For the text-containing cell, return its midpoint in (x, y) coordinate format. 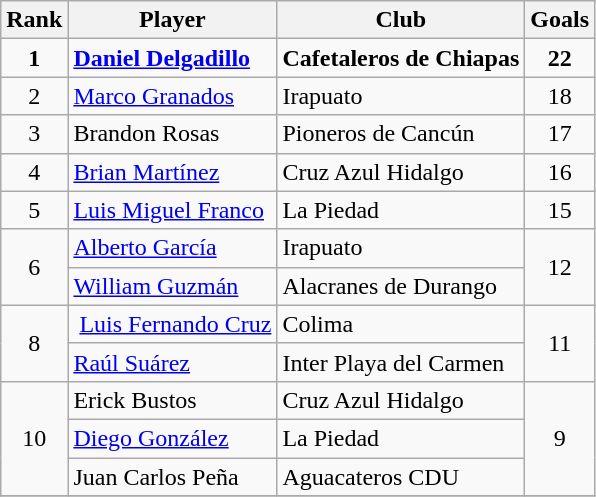
Brandon Rosas (172, 134)
5 (34, 210)
Brian Martínez (172, 172)
Alacranes de Durango (401, 286)
Aguacateros CDU (401, 477)
Pioneros de Cancún (401, 134)
9 (560, 438)
1 (34, 58)
Goals (560, 20)
William Guzmán (172, 286)
Club (401, 20)
16 (560, 172)
Daniel Delgadillo (172, 58)
Player (172, 20)
8 (34, 343)
3 (34, 134)
Cafetaleros de Chiapas (401, 58)
Raúl Suárez (172, 362)
10 (34, 438)
22 (560, 58)
12 (560, 267)
Diego González (172, 438)
Juan Carlos Peña (172, 477)
Inter Playa del Carmen (401, 362)
Alberto García (172, 248)
2 (34, 96)
17 (560, 134)
15 (560, 210)
6 (34, 267)
Erick Bustos (172, 400)
18 (560, 96)
11 (560, 343)
Luis Miguel Franco (172, 210)
4 (34, 172)
Rank (34, 20)
Luis Fernando Cruz (172, 324)
Marco Granados (172, 96)
Colima (401, 324)
